Return the (x, y) coordinate for the center point of the cell that contains the specified text.  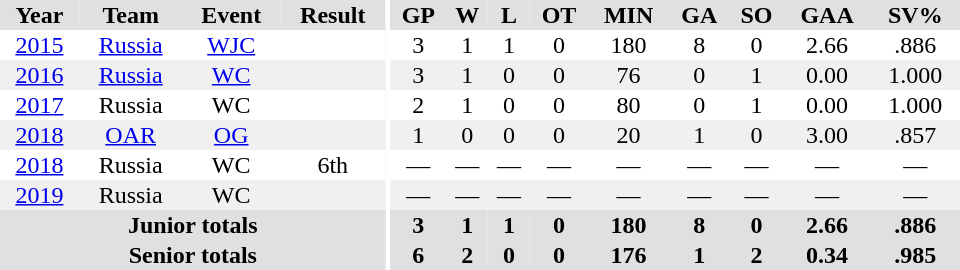
6th (333, 165)
W (467, 15)
2016 (40, 75)
Junior totals (193, 225)
L (509, 15)
Team (131, 15)
Year (40, 15)
176 (628, 255)
OG (230, 135)
Senior totals (193, 255)
GA (699, 15)
MIN (628, 15)
3.00 (828, 135)
6 (418, 255)
80 (628, 105)
GP (418, 15)
2017 (40, 105)
WJC (230, 45)
SV% (916, 15)
76 (628, 75)
SO (756, 15)
.985 (916, 255)
0.34 (828, 255)
2015 (40, 45)
Event (230, 15)
2019 (40, 195)
GAA (828, 15)
20 (628, 135)
OT (559, 15)
OAR (131, 135)
.857 (916, 135)
Result (333, 15)
